Extract the [X, Y] coordinate from the center of the cell holding the provided text.  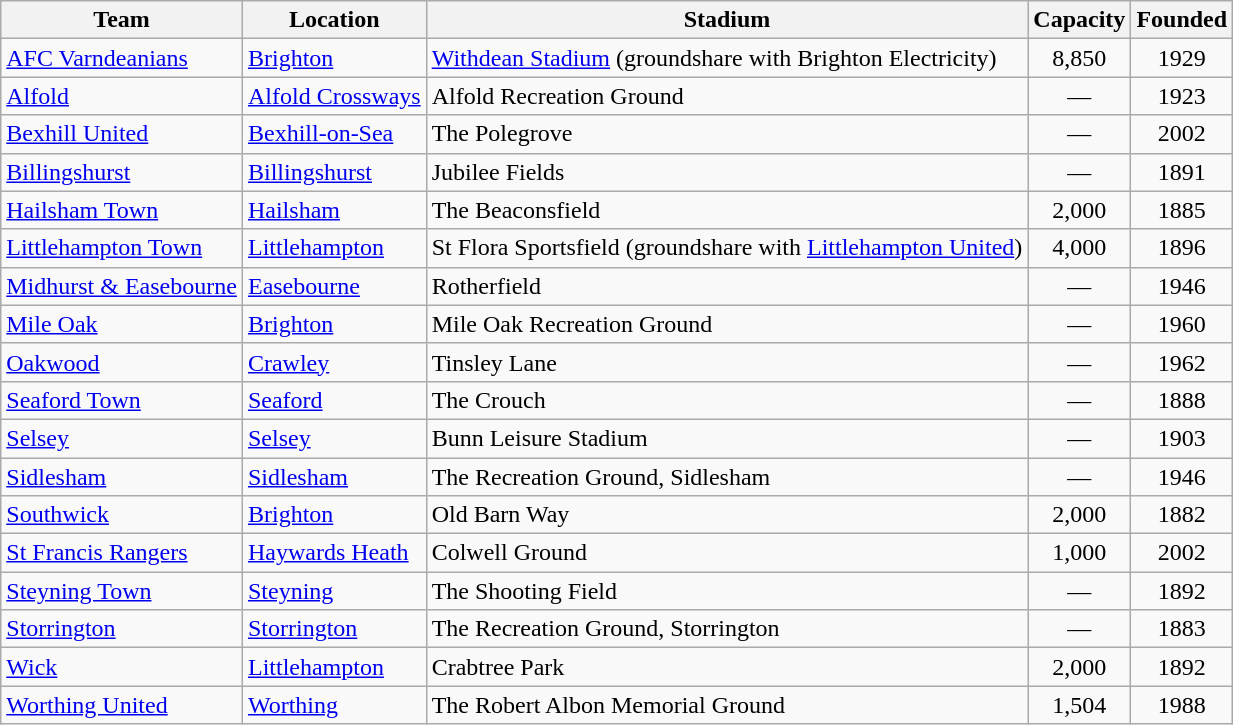
Bexhill United [122, 134]
The Recreation Ground, Sidlesham [727, 477]
Steyning [334, 591]
Crabtree Park [727, 667]
Mile Oak Recreation Ground [727, 324]
Crawley [334, 362]
Steyning Town [122, 591]
1960 [1182, 324]
Founded [1182, 20]
Haywards Heath [334, 553]
1962 [1182, 362]
Bexhill-on-Sea [334, 134]
1883 [1182, 629]
1896 [1182, 248]
Littlehampton Town [122, 248]
The Crouch [727, 400]
Wick [122, 667]
Capacity [1080, 20]
The Shooting Field [727, 591]
Midhurst & Easebourne [122, 286]
Team [122, 20]
1888 [1182, 400]
St Francis Rangers [122, 553]
Southwick [122, 515]
Stadium [727, 20]
8,850 [1080, 58]
1,000 [1080, 553]
The Robert Albon Memorial Ground [727, 705]
Worthing United [122, 705]
Easebourne [334, 286]
Alfold Crossways [334, 96]
1988 [1182, 705]
Seaford [334, 400]
AFC Varndeanians [122, 58]
Colwell Ground [727, 553]
Hailsham [334, 210]
Worthing [334, 705]
Location [334, 20]
Jubilee Fields [727, 172]
St Flora Sportsfield (groundshare with Littlehampton United) [727, 248]
Alfold Recreation Ground [727, 96]
The Beaconsfield [727, 210]
Withdean Stadium (groundshare with Brighton Electricity) [727, 58]
Old Barn Way [727, 515]
1929 [1182, 58]
Mile Oak [122, 324]
Hailsham Town [122, 210]
1,504 [1080, 705]
Alfold [122, 96]
1885 [1182, 210]
Bunn Leisure Stadium [727, 438]
Tinsley Lane [727, 362]
Seaford Town [122, 400]
The Polegrove [727, 134]
Rotherfield [727, 286]
1891 [1182, 172]
1903 [1182, 438]
Oakwood [122, 362]
1923 [1182, 96]
The Recreation Ground, Storrington [727, 629]
4,000 [1080, 248]
1882 [1182, 515]
